Determine the [x, y] coordinate at the center of the cell enclosing the given text.  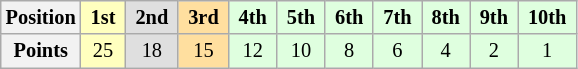
9th [494, 17]
5th [301, 17]
6 [397, 51]
8th [446, 17]
2 [494, 51]
10 [301, 51]
1st [104, 17]
25 [104, 51]
6th [349, 17]
4 [446, 51]
12 [253, 51]
10th [547, 17]
8 [349, 51]
2nd [152, 17]
Points [41, 51]
3rd [203, 17]
4th [253, 17]
1 [547, 51]
7th [397, 17]
Position [41, 17]
18 [152, 51]
15 [203, 51]
